Provide the (X, Y) coordinate of the cell's center where the given text is located.  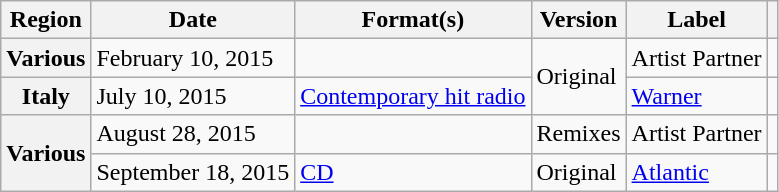
February 10, 2015 (193, 58)
September 18, 2015 (193, 172)
Contemporary hit radio (413, 96)
Region (46, 20)
Italy (46, 96)
CD (413, 172)
Label (696, 20)
Format(s) (413, 20)
August 28, 2015 (193, 134)
Version (578, 20)
Date (193, 20)
Remixes (578, 134)
July 10, 2015 (193, 96)
Atlantic (696, 172)
Warner (696, 96)
